Determine the [x, y] coordinate at the center of the cell enclosing the given text.  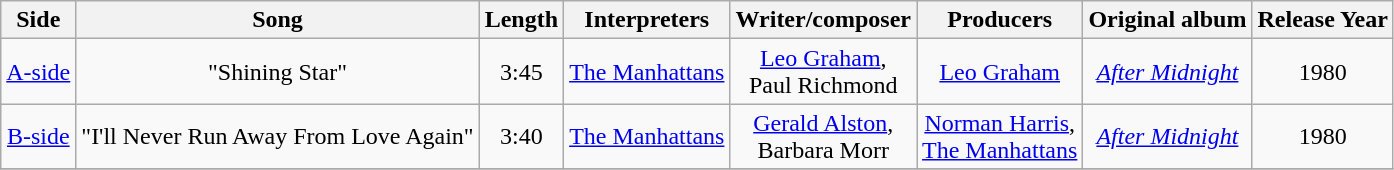
Gerald Alston, Barbara Morr [824, 136]
"I'll Never Run Away From Love Again" [278, 136]
3:45 [521, 72]
Norman Harris,The Manhattans [1000, 136]
Leo Graham, Paul Richmond [824, 72]
Original album [1168, 20]
Release Year [1322, 20]
Writer/composer [824, 20]
"Shining Star" [278, 72]
Leo Graham [1000, 72]
A-side [38, 72]
3:40 [521, 136]
B-side [38, 136]
Interpreters [647, 20]
Song [278, 20]
Producers [1000, 20]
Length [521, 20]
Side [38, 20]
